Scan for the cell matching the given text and deliver its (x, y) coordinate at center. 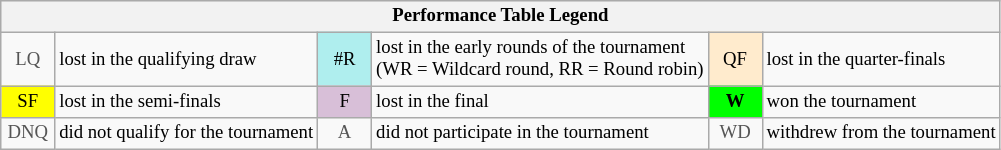
did not participate in the tournament (540, 134)
withdrew from the tournament (881, 134)
lost in the quarter-finals (881, 60)
F (345, 102)
lost in the early rounds of the tournament(WR = Wildcard round, RR = Round robin) (540, 60)
QF (735, 60)
SF (28, 102)
DNQ (28, 134)
Performance Table Legend (500, 16)
#R (345, 60)
W (735, 102)
lost in the qualifying draw (186, 60)
WD (735, 134)
lost in the semi-finals (186, 102)
did not qualify for the tournament (186, 134)
won the tournament (881, 102)
A (345, 134)
lost in the final (540, 102)
LQ (28, 60)
